Locate the cell with the specified text and output its [x, y] center coordinate. 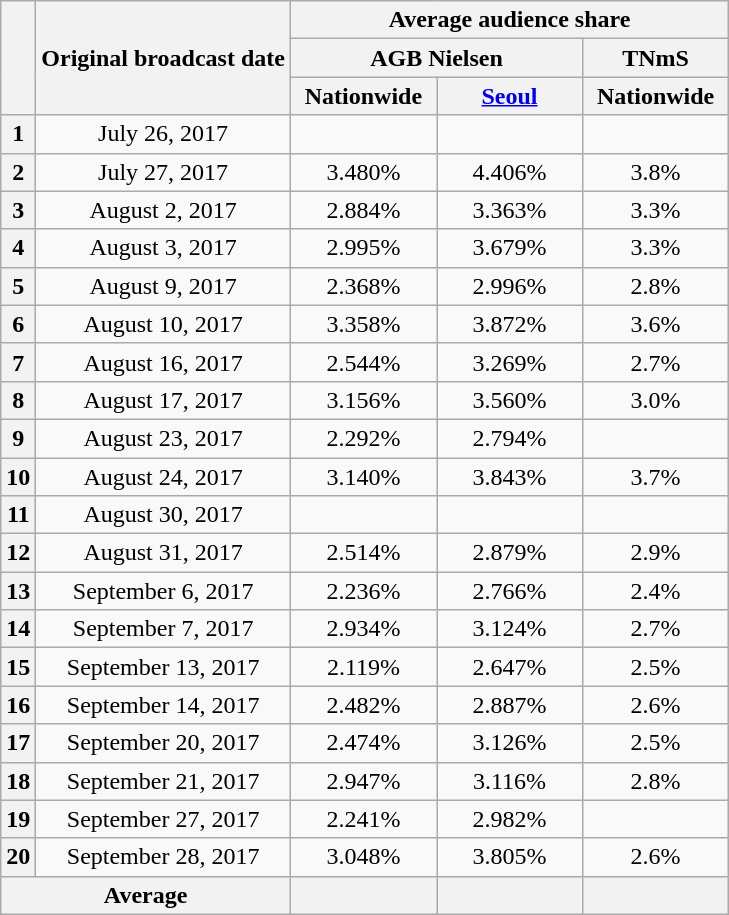
Average audience share [509, 20]
19 [18, 819]
2.482% [363, 705]
2.794% [509, 438]
16 [18, 705]
3.269% [509, 362]
August 2, 2017 [164, 210]
TNmS [656, 58]
September 21, 2017 [164, 781]
2.982% [509, 819]
9 [18, 438]
5 [18, 286]
September 14, 2017 [164, 705]
2 [18, 172]
2.887% [509, 705]
2.934% [363, 629]
2.514% [363, 553]
September 27, 2017 [164, 819]
1 [18, 134]
August 30, 2017 [164, 515]
August 9, 2017 [164, 286]
September 7, 2017 [164, 629]
8 [18, 400]
14 [18, 629]
3.124% [509, 629]
2.241% [363, 819]
Average [146, 895]
September 6, 2017 [164, 591]
7 [18, 362]
2.879% [509, 553]
July 27, 2017 [164, 172]
3.363% [509, 210]
July 26, 2017 [164, 134]
2.4% [656, 591]
3.126% [509, 743]
2.995% [363, 248]
2.947% [363, 781]
August 31, 2017 [164, 553]
4.406% [509, 172]
3.156% [363, 400]
3 [18, 210]
2.544% [363, 362]
2.119% [363, 667]
3.872% [509, 324]
3.560% [509, 400]
August 17, 2017 [164, 400]
3.7% [656, 477]
12 [18, 553]
3.805% [509, 857]
2.236% [363, 591]
3.048% [363, 857]
2.766% [509, 591]
August 24, 2017 [164, 477]
September 20, 2017 [164, 743]
20 [18, 857]
Original broadcast date [164, 58]
18 [18, 781]
3.140% [363, 477]
6 [18, 324]
3.358% [363, 324]
3.480% [363, 172]
August 3, 2017 [164, 248]
3.116% [509, 781]
17 [18, 743]
2.884% [363, 210]
August 10, 2017 [164, 324]
September 13, 2017 [164, 667]
2.292% [363, 438]
10 [18, 477]
2.647% [509, 667]
2.9% [656, 553]
September 28, 2017 [164, 857]
13 [18, 591]
2.368% [363, 286]
3.6% [656, 324]
15 [18, 667]
Seoul [509, 96]
2.996% [509, 286]
3.843% [509, 477]
August 16, 2017 [164, 362]
11 [18, 515]
4 [18, 248]
3.8% [656, 172]
August 23, 2017 [164, 438]
3.679% [509, 248]
3.0% [656, 400]
AGB Nielsen [436, 58]
2.474% [363, 743]
